Identify which cell holds the provided text, then report its [X, Y] central coordinate. 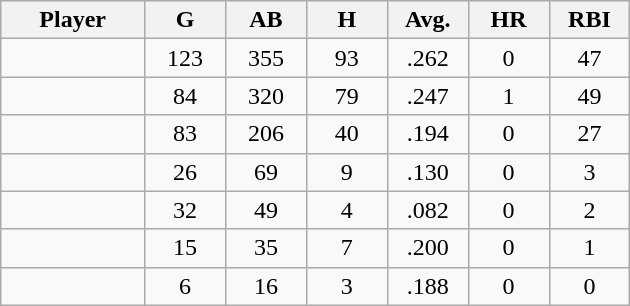
32 [186, 210]
HR [508, 20]
H [346, 20]
.082 [428, 210]
93 [346, 58]
.247 [428, 96]
26 [186, 172]
84 [186, 96]
.194 [428, 134]
G [186, 20]
206 [266, 134]
Player [73, 20]
83 [186, 134]
6 [186, 286]
.130 [428, 172]
27 [590, 134]
123 [186, 58]
320 [266, 96]
.200 [428, 248]
9 [346, 172]
35 [266, 248]
16 [266, 286]
.262 [428, 58]
15 [186, 248]
355 [266, 58]
RBI [590, 20]
79 [346, 96]
.188 [428, 286]
AB [266, 20]
69 [266, 172]
2 [590, 210]
7 [346, 248]
40 [346, 134]
47 [590, 58]
Avg. [428, 20]
4 [346, 210]
